Scan for the cell matching the given text and deliver its [x, y] coordinate at center. 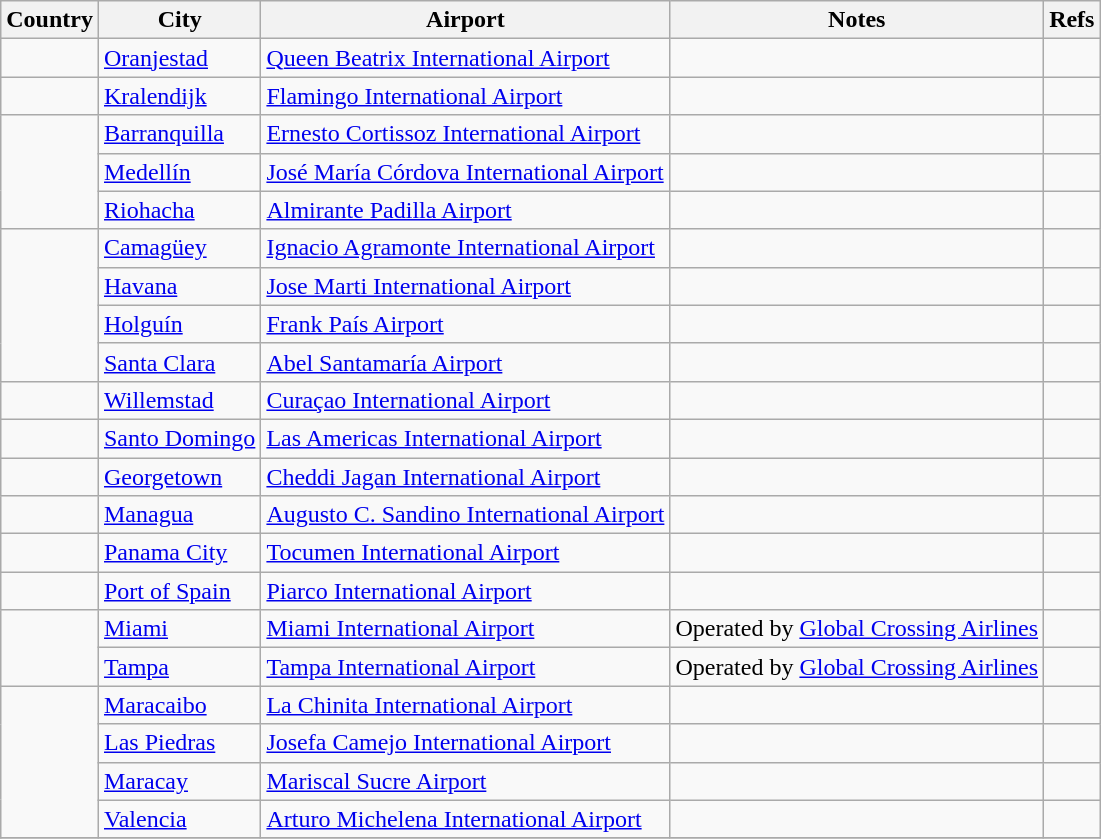
Tampa International Airport [466, 667]
Managua [179, 515]
Maracaibo [179, 705]
Willemstad [179, 400]
Medellín [179, 172]
Curaçao International Airport [466, 400]
Queen Beatrix International Airport [466, 58]
La Chinita International Airport [466, 705]
Miami International Airport [466, 629]
Kralendijk [179, 96]
José María Córdova International Airport [466, 172]
Camagüey [179, 248]
Oranjestad [179, 58]
Arturo Michelena International Airport [466, 819]
Las Americas International Airport [466, 438]
Flamingo International Airport [466, 96]
Piarco International Airport [466, 591]
Havana [179, 286]
Augusto C. Sandino International Airport [466, 515]
Almirante Padilla Airport [466, 210]
Miami [179, 629]
Las Piedras [179, 743]
Refs [1072, 20]
Riohacha [179, 210]
Jose Marti International Airport [466, 286]
Country [50, 20]
Tocumen International Airport [466, 553]
Josefa Camejo International Airport [466, 743]
Notes [857, 20]
Holguín [179, 324]
Barranquilla [179, 134]
Santa Clara [179, 362]
Ignacio Agramonte International Airport [466, 248]
Port of Spain [179, 591]
Georgetown [179, 477]
Santo Domingo [179, 438]
City [179, 20]
Frank País Airport [466, 324]
Cheddi Jagan International Airport [466, 477]
Panama City [179, 553]
Mariscal Sucre Airport [466, 781]
Abel Santamaría Airport [466, 362]
Airport [466, 20]
Ernesto Cortissoz International Airport [466, 134]
Tampa [179, 667]
Valencia [179, 819]
Maracay [179, 781]
